Return (x, y) of the center of cell containing provided text 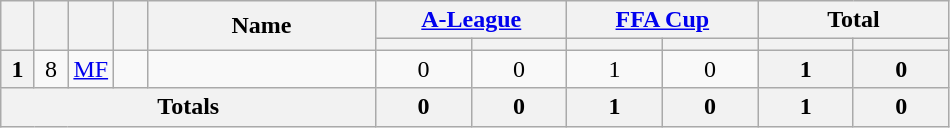
Totals (188, 107)
FFA Cup (662, 20)
Name (262, 26)
Total (854, 20)
MF (91, 69)
8 (51, 69)
A-League (472, 20)
